Output the [X, Y] coordinate of the center of the cell containing the given text.  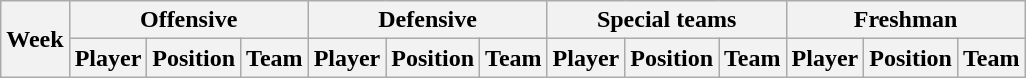
Offensive [188, 20]
Week [35, 39]
Defensive [428, 20]
Special teams [666, 20]
Freshman [906, 20]
